Return the (X, Y) coordinate for the center point of the cell that contains the specified text.  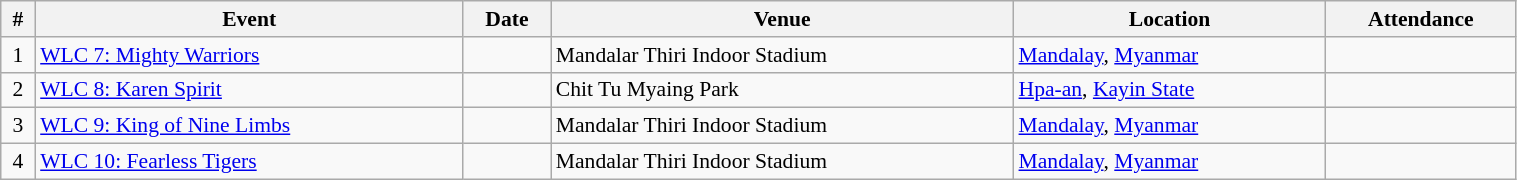
WLC 9: King of Nine Limbs (249, 126)
Venue (782, 19)
Location (1170, 19)
Chit Tu Myaing Park (782, 90)
Event (249, 19)
Hpa-an, Kayin State (1170, 90)
WLC 7: Mighty Warriors (249, 55)
WLC 10: Fearless Tigers (249, 162)
WLC 8: Karen Spirit (249, 90)
2 (18, 90)
Date (507, 19)
Attendance (1421, 19)
3 (18, 126)
4 (18, 162)
# (18, 19)
1 (18, 55)
